Identify which cell holds the provided text, then report its (x, y) central coordinate. 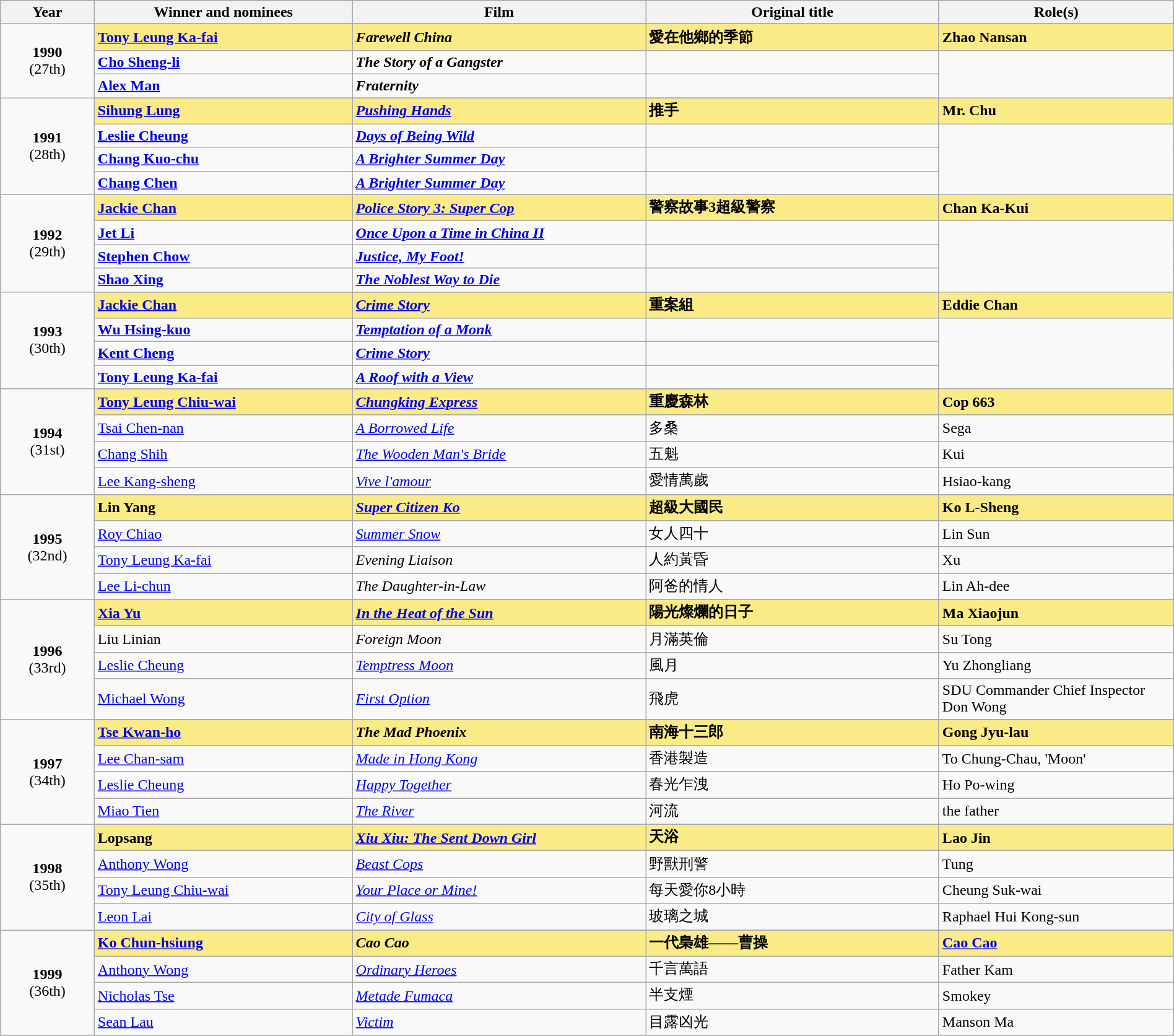
Justice, My Foot! (499, 256)
Chungking Express (499, 403)
一代梟雄——曹操 (793, 944)
阿爸的情人 (793, 587)
To Chung-Chau, 'Moon' (1056, 759)
The Daughter-in-Law (499, 587)
Mr. Chu (1056, 111)
1993(30th) (48, 341)
Metade Fumaca (499, 996)
南海十三郎 (793, 732)
Roy Chiao (223, 534)
Smokey (1056, 996)
Sega (1056, 429)
愛在他鄉的季節 (793, 37)
Temptress Moon (499, 665)
Evening Liaison (499, 560)
Xu (1056, 560)
The Story of a Gangster (499, 62)
In the Heat of the Sun (499, 613)
Victim (499, 1022)
First Option (499, 699)
Nicholas Tse (223, 996)
1994(31st) (48, 442)
City of Glass (499, 916)
女人四十 (793, 534)
Year (48, 12)
1999(36th) (48, 983)
Jet Li (223, 233)
多桑 (793, 429)
Ko L-Sheng (1056, 508)
Days of Being Wild (499, 136)
Sihung Lung (223, 111)
每天愛你8小時 (793, 890)
Alex Man (223, 85)
Chang Kuo-chu (223, 159)
半支煙 (793, 996)
Vive l'amour (499, 481)
Lin Yang (223, 508)
天浴 (793, 837)
陽光燦爛的日子 (793, 613)
Winner and nominees (223, 12)
超級大國民 (793, 508)
Tsai Chen-nan (223, 429)
Zhao Nansan (1056, 37)
Foreign Moon (499, 639)
Lopsang (223, 837)
Super Citizen Ko (499, 508)
Lin Sun (1056, 534)
Lao Jin (1056, 837)
Cop 663 (1056, 403)
Ordinary Heroes (499, 970)
Wu Hsing-kuo (223, 330)
Chang Shih (223, 455)
1997(34th) (48, 772)
Kent Cheng (223, 354)
Eddie Chan (1056, 305)
Father Kam (1056, 970)
The Mad Phoenix (499, 732)
Ma Xiaojun (1056, 613)
Lee Li-chun (223, 587)
Farewell China (499, 37)
Miao Tien (223, 811)
Tse Kwan-ho (223, 732)
Ho Po-wing (1056, 785)
Shao Xing (223, 280)
The Noblest Way to Die (499, 280)
Yu Zhongliang (1056, 665)
重慶森林 (793, 403)
Beast Cops (499, 864)
Police Story 3: Super Cop (499, 208)
Michael Wong (223, 699)
1991(28th) (48, 146)
五魁 (793, 455)
1995(32nd) (48, 547)
SDU Commander Chief Inspector Don Wong (1056, 699)
月滿英倫 (793, 639)
Stephen Chow (223, 256)
1998(35th) (48, 877)
the father (1056, 811)
愛情萬歲 (793, 481)
Lee Chan-sam (223, 759)
Pushing Hands (499, 111)
Su Tong (1056, 639)
人約黃昏 (793, 560)
風月 (793, 665)
Happy Together (499, 785)
Manson Ma (1056, 1022)
Fraternity (499, 85)
Raphael Hui Kong-sun (1056, 916)
1992(29th) (48, 243)
Xiu Xiu: The Sent Down Girl (499, 837)
香港製造 (793, 759)
Tung (1056, 864)
The Wooden Man's Bride (499, 455)
The River (499, 811)
Xia Yu (223, 613)
重案組 (793, 305)
Ko Chun-hsiung (223, 944)
Sean Lau (223, 1022)
Role(s) (1056, 12)
千言萬語 (793, 970)
Chan Ka-Kui (1056, 208)
Your Place or Mine! (499, 890)
目露凶光 (793, 1022)
Lee Kang-sheng (223, 481)
Once Upon a Time in China II (499, 233)
Cheung Suk-wai (1056, 890)
A Borrowed Life (499, 429)
推手 (793, 111)
Leon Lai (223, 916)
玻璃之城 (793, 916)
Summer Snow (499, 534)
1990(27th) (48, 61)
Film (499, 12)
Kui (1056, 455)
A Roof with a View (499, 377)
Temptation of a Monk (499, 330)
Chang Chen (223, 183)
Hsiao-kang (1056, 481)
Cho Sheng-li (223, 62)
河流 (793, 811)
Made in Hong Kong (499, 759)
飛虎 (793, 699)
Original title (793, 12)
春光乍洩 (793, 785)
Liu Linian (223, 639)
1996(33rd) (48, 659)
Lin Ah-dee (1056, 587)
野獸刑警 (793, 864)
警察故事3超級警察 (793, 208)
Gong Jyu-lau (1056, 732)
